Capture the cell that displays the provided text and extract its [X, Y] central coordinate. 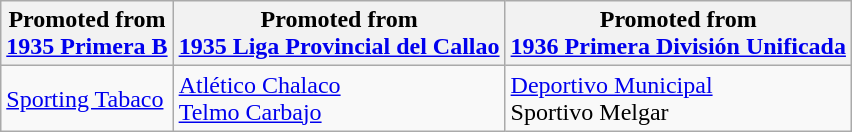
Promoted from1935 Liga Provincial del Callao [339, 34]
Promoted from1936 Primera División Unificada [678, 34]
Deportivo Municipal Sportivo Melgar [678, 98]
Sporting Tabaco [87, 98]
Promoted from1935 Primera B [87, 34]
Atlético Chalaco Telmo Carbajo [339, 98]
